Identify which cell holds the provided text, then report its (X, Y) central coordinate. 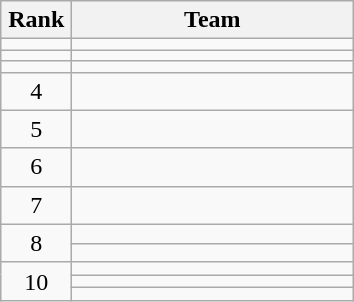
6 (36, 167)
4 (36, 91)
5 (36, 129)
8 (36, 243)
Team (212, 20)
10 (36, 281)
Rank (36, 20)
7 (36, 205)
